Return the [X, Y] coordinate for the center point of the cell that contains the specified text.  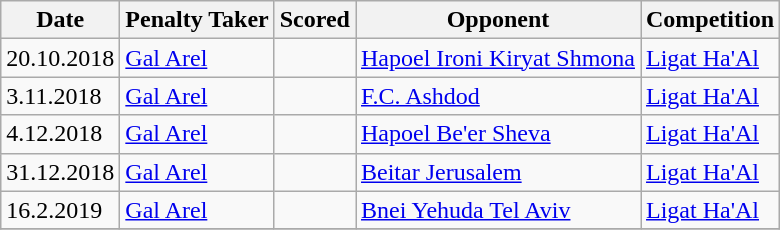
Scored [314, 20]
Beitar Jerusalem [498, 172]
Opponent [498, 20]
Date [60, 20]
Competition [710, 20]
Bnei Yehuda Tel Aviv [498, 210]
3.11.2018 [60, 96]
4.12.2018 [60, 134]
16.2.2019 [60, 210]
Penalty Taker [197, 20]
Hapoel Ironi Kiryat Shmona [498, 58]
20.10.2018 [60, 58]
Hapoel Be'er Sheva [498, 134]
F.C. Ashdod [498, 96]
31.12.2018 [60, 172]
